Return [x, y] of the center of cell containing provided text 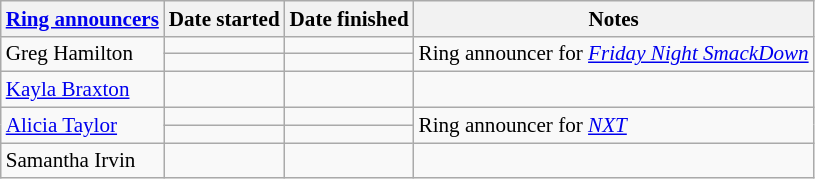
Samantha Irvin [82, 160]
Ring announcers [82, 18]
Alicia Taylor [82, 124]
Notes [614, 18]
Greg Hamilton [82, 54]
Kayla Braxton [82, 90]
Date started [224, 18]
Ring announcer for Friday Night SmackDown [614, 54]
Ring announcer for NXT [614, 124]
Date finished [350, 18]
